Return (X, Y) of the center of cell containing provided text 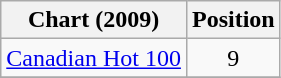
9 (233, 58)
Chart (2009) (94, 20)
Position (233, 20)
Canadian Hot 100 (94, 58)
